Detect which cell encompasses the target text, then output its [X, Y] center coordinate. 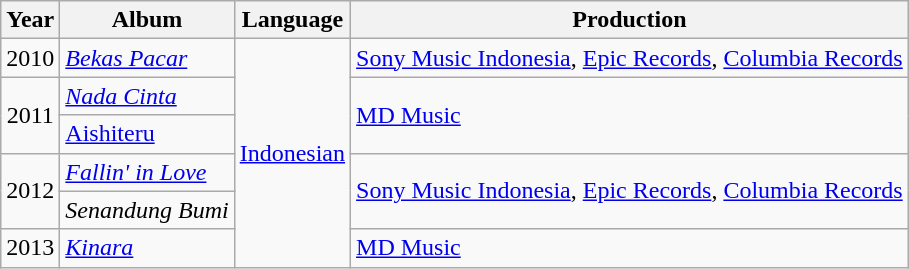
2010 [30, 58]
Year [30, 20]
2011 [30, 115]
Fallin' in Love [147, 172]
Language [292, 20]
2012 [30, 191]
Production [630, 20]
Nada Cinta [147, 96]
Senandung Bumi [147, 210]
Aishiteru [147, 134]
Kinara [147, 248]
Bekas Pacar [147, 58]
Indonesian [292, 153]
2013 [30, 248]
Album [147, 20]
